Capture the cell that displays the provided text and extract its [X, Y] central coordinate. 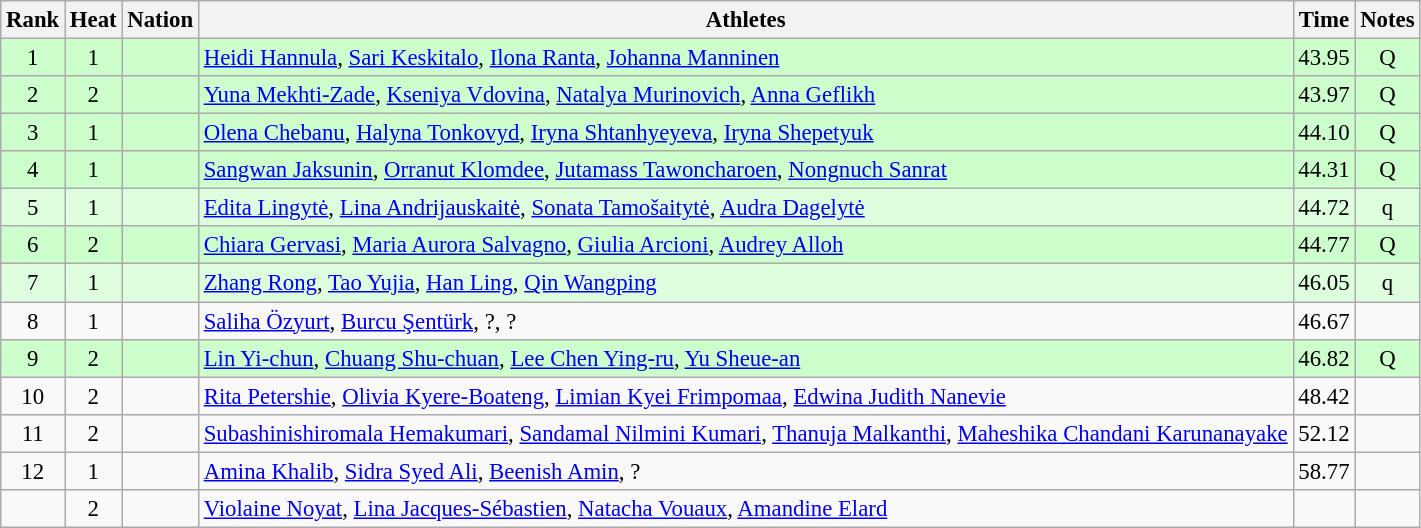
44.77 [1324, 245]
Heidi Hannula, Sari Keskitalo, Ilona Ranta, Johanna Manninen [746, 58]
46.67 [1324, 321]
Rank [33, 20]
Subashinishiromala Hemakumari, Sandamal Nilmini Kumari, Thanuja Malkanthi, Maheshika Chandani Karunanayake [746, 433]
11 [33, 433]
Rita Petershie, Olivia Kyere-Boateng, Limian Kyei Frimpomaa, Edwina Judith Nanevie [746, 396]
3 [33, 133]
Lin Yi-chun, Chuang Shu-chuan, Lee Chen Ying-ru, Yu Sheue-an [746, 358]
Nation [160, 20]
58.77 [1324, 471]
Edita Lingytė, Lina Andrijauskaitė, Sonata Tamošaitytė, Audra Dagelytė [746, 208]
4 [33, 170]
44.31 [1324, 170]
44.10 [1324, 133]
9 [33, 358]
Time [1324, 20]
12 [33, 471]
43.95 [1324, 58]
Zhang Rong, Tao Yujia, Han Ling, Qin Wangping [746, 283]
5 [33, 208]
Sangwan Jaksunin, Orranut Klomdee, Jutamass Tawoncharoen, Nongnuch Sanrat [746, 170]
44.72 [1324, 208]
6 [33, 245]
7 [33, 283]
48.42 [1324, 396]
8 [33, 321]
Heat [94, 20]
46.05 [1324, 283]
43.97 [1324, 95]
Yuna Mekhti-Zade, Kseniya Vdovina, Natalya Murinovich, Anna Geflikh [746, 95]
Violaine Noyat, Lina Jacques-Sébastien, Natacha Vouaux, Amandine Elard [746, 509]
Amina Khalib, Sidra Syed Ali, Beenish Amin, ? [746, 471]
10 [33, 396]
Athletes [746, 20]
46.82 [1324, 358]
Saliha Özyurt, Burcu Şentürk, ?, ? [746, 321]
Chiara Gervasi, Maria Aurora Salvagno, Giulia Arcioni, Audrey Alloh [746, 245]
52.12 [1324, 433]
Notes [1388, 20]
Olena Chebanu, Halyna Tonkovyd, Iryna Shtanhyeyeva, Iryna Shepetyuk [746, 133]
